Search for the cell housing the specified text and yield its (x, y) center coordinate. 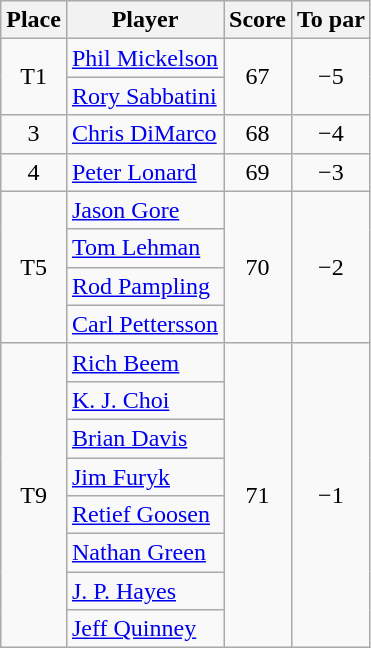
K. J. Choi (144, 400)
Jeff Quinney (144, 629)
Carl Pettersson (144, 324)
69 (258, 172)
−4 (330, 134)
Jim Furyk (144, 477)
−1 (330, 495)
Rod Pampling (144, 286)
70 (258, 267)
Chris DiMarco (144, 134)
−3 (330, 172)
Brian Davis (144, 438)
Rory Sabbatini (144, 96)
T1 (34, 77)
Jason Gore (144, 210)
T5 (34, 267)
Player (144, 20)
Score (258, 20)
J. P. Hayes (144, 591)
−5 (330, 77)
Retief Goosen (144, 515)
3 (34, 134)
T9 (34, 495)
4 (34, 172)
Phil Mickelson (144, 58)
67 (258, 77)
To par (330, 20)
68 (258, 134)
−2 (330, 267)
Peter Lonard (144, 172)
Nathan Green (144, 553)
Tom Lehman (144, 248)
Place (34, 20)
71 (258, 495)
Rich Beem (144, 362)
